Extract the (x, y) coordinate from the center of the cell holding the provided text.  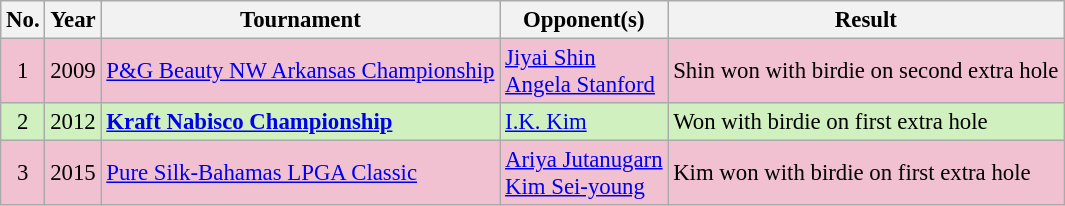
No. (23, 20)
Year (73, 20)
Jiyai Shin Angela Stanford (584, 72)
Tournament (300, 20)
Kraft Nabisco Championship (300, 122)
3 (23, 174)
2009 (73, 72)
Opponent(s) (584, 20)
Result (866, 20)
2015 (73, 174)
Won with birdie on first extra hole (866, 122)
2012 (73, 122)
2 (23, 122)
Kim won with birdie on first extra hole (866, 174)
P&G Beauty NW Arkansas Championship (300, 72)
1 (23, 72)
Pure Silk-Bahamas LPGA Classic (300, 174)
Shin won with birdie on second extra hole (866, 72)
Ariya Jutanugarn Kim Sei-young (584, 174)
I.K. Kim (584, 122)
